Provide the (X, Y) coordinate of the cell's center where the given text is located.  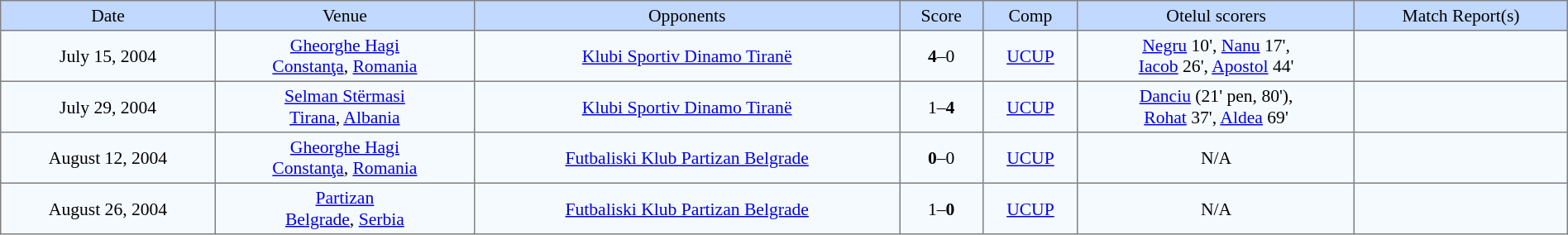
Otelul scorers (1216, 16)
Negru 10', Nanu 17', Iacob 26', Apostol 44' (1216, 56)
Danciu (21' pen, 80'), Rohat 37', Aldea 69' (1216, 107)
PartizanBelgrade, Serbia (344, 209)
Venue (344, 16)
August 12, 2004 (108, 158)
Comp (1030, 16)
Date (108, 16)
Score (941, 16)
Opponents (686, 16)
0–0 (941, 158)
August 26, 2004 (108, 209)
Selman StërmasiTirana, Albania (344, 107)
July 29, 2004 (108, 107)
July 15, 2004 (108, 56)
1–0 (941, 209)
1–4 (941, 107)
Match Report(s) (1460, 16)
4–0 (941, 56)
